From the cell containing the given text, extract its center point as [x, y] coordinate. 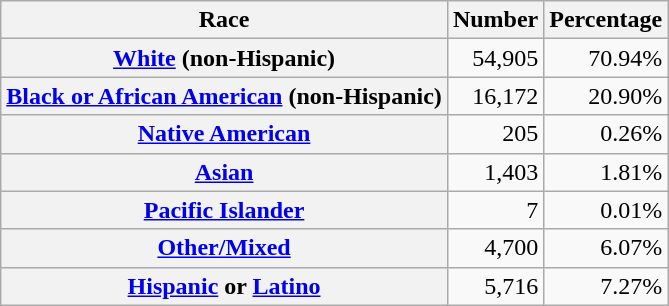
Native American [224, 134]
Number [495, 20]
White (non-Hispanic) [224, 58]
Asian [224, 172]
7 [495, 210]
1,403 [495, 172]
4,700 [495, 248]
Other/Mixed [224, 248]
205 [495, 134]
0.01% [606, 210]
54,905 [495, 58]
0.26% [606, 134]
7.27% [606, 286]
1.81% [606, 172]
Hispanic or Latino [224, 286]
Race [224, 20]
70.94% [606, 58]
5,716 [495, 286]
16,172 [495, 96]
Black or African American (non-Hispanic) [224, 96]
Percentage [606, 20]
20.90% [606, 96]
6.07% [606, 248]
Pacific Islander [224, 210]
